Determine the (x, y) coordinate at the center of the cell enclosing the given text.  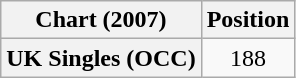
Chart (2007) (101, 20)
Position (248, 20)
188 (248, 58)
UK Singles (OCC) (101, 58)
